Find where the given text appears and provide that cell's center as [X, Y] coordinate. 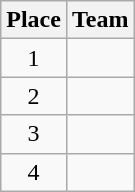
4 [34, 172]
2 [34, 96]
Place [34, 20]
Team [100, 20]
3 [34, 134]
1 [34, 58]
